Pinpoint the cell where the given text exists, returning its [x, y] midpoint coordinate. 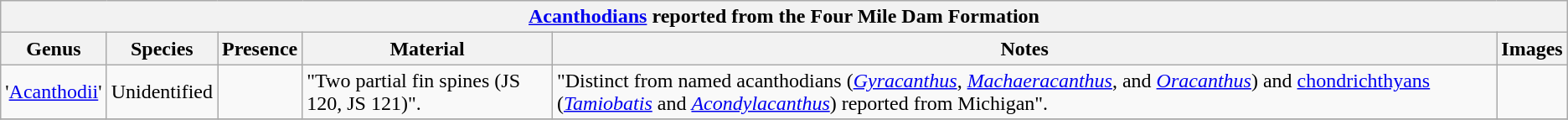
Presence [260, 49]
Acanthodians reported from the Four Mile Dam Formation [784, 17]
Species [162, 49]
Genus [54, 49]
Unidentified [162, 92]
'Acanthodii' [54, 92]
Material [427, 49]
Notes [1024, 49]
"Two partial fin spines (JS 120, JS 121)". [427, 92]
Images [1532, 49]
